Detect which cell encompasses the target text, then output its (x, y) center coordinate. 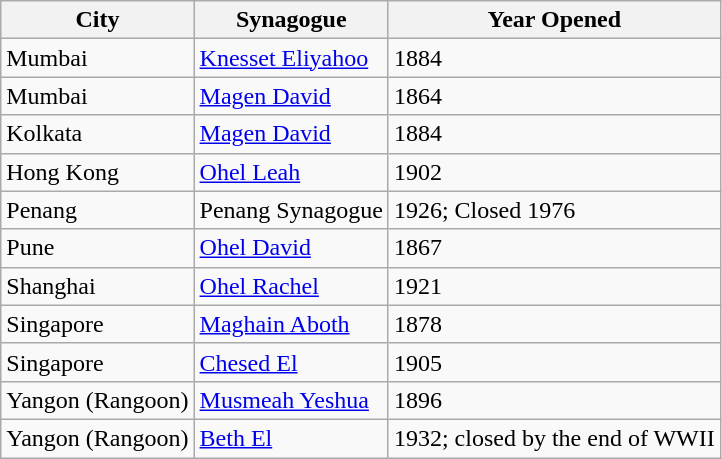
Year Opened (554, 20)
1905 (554, 362)
1921 (554, 286)
1902 (554, 172)
1878 (554, 324)
Knesset Eliyahoo (291, 58)
1896 (554, 400)
Hong Kong (98, 172)
Penang Synagogue (291, 210)
City (98, 20)
Chesed El (291, 362)
Shanghai (98, 286)
1926; Closed 1976 (554, 210)
1932; closed by the end of WWII (554, 438)
1864 (554, 96)
Beth El (291, 438)
Pune (98, 248)
Synagogue (291, 20)
Ohel Rachel (291, 286)
1867 (554, 248)
Maghain Aboth (291, 324)
Penang (98, 210)
Kolkata (98, 134)
Musmeah Yeshua (291, 400)
Ohel Leah (291, 172)
Ohel David (291, 248)
